From the cell containing the given text, extract its center point as [X, Y] coordinate. 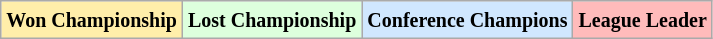
Conference Champions [468, 20]
League Leader [642, 20]
Won Championship [92, 20]
Lost Championship [272, 20]
